Return the [x, y] coordinate for the center point of the cell that contains the specified text.  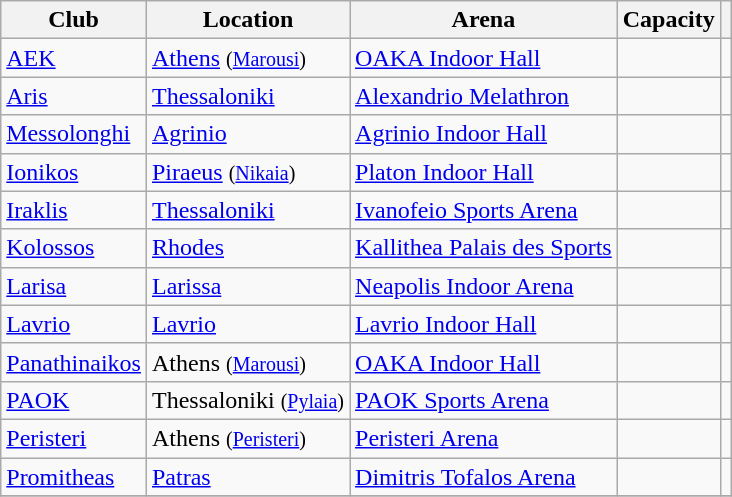
Peristeri [74, 438]
Rhodes [248, 248]
Messolonghi [74, 134]
Athens (Peristeri) [248, 438]
Kallithea Palais des Sports [484, 248]
Agrinio Indoor Hall [484, 134]
Location [248, 20]
Club [74, 20]
Ivanofeio Sports Arena [484, 210]
PAOK [74, 400]
Dimitris Tofalos Arena [484, 477]
Thessaloniki (Pylaia) [248, 400]
Capacity [668, 20]
Iraklis [74, 210]
Ionikos [74, 172]
Neapolis Indoor Arena [484, 286]
Kolossos [74, 248]
Platon Indoor Hall [484, 172]
AEK [74, 58]
Panathinaikos [74, 362]
Agrinio [248, 134]
Promitheas [74, 477]
Aris [74, 96]
PAOK Sports Arena [484, 400]
Lavrio Indoor Hall [484, 324]
Piraeus (Nikaia) [248, 172]
Arena [484, 20]
Larissa [248, 286]
Alexandrio Melathron [484, 96]
Patras [248, 477]
Peristeri Arena [484, 438]
Larisa [74, 286]
